Pinpoint the cell where the given text exists, returning its [X, Y] midpoint coordinate. 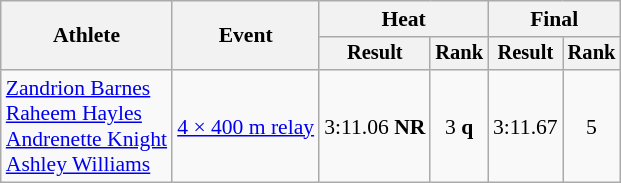
3:11.67 [526, 126]
3:11.06 NR [374, 126]
4 × 400 m relay [246, 126]
3 q [459, 126]
Athlete [86, 36]
Heat [404, 19]
Event [246, 36]
Zandrion BarnesRaheem HaylesAndrenette KnightAshley Williams [86, 126]
Final [554, 19]
5 [592, 126]
